Output the [X, Y] coordinate of the center of the cell containing the given text.  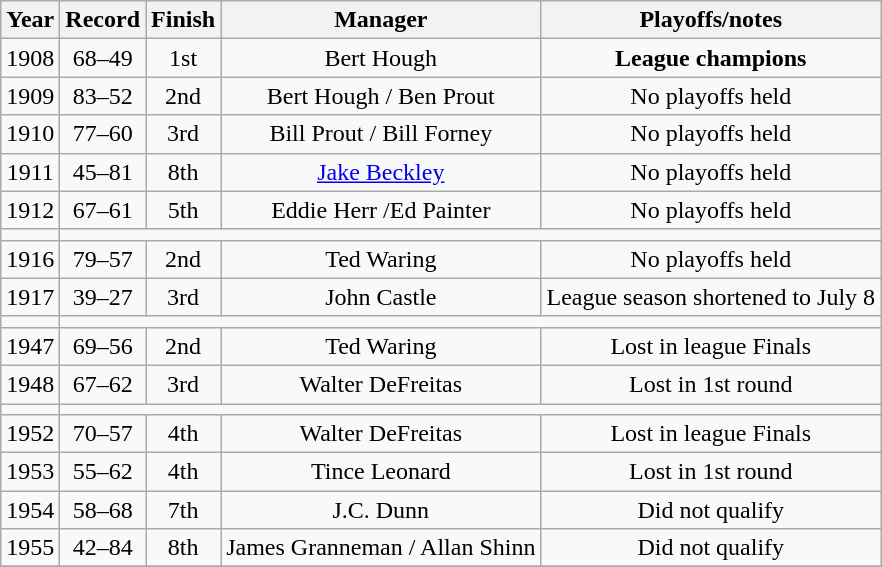
1952 [30, 434]
45–81 [103, 172]
68–49 [103, 58]
1953 [30, 472]
Bert Hough [381, 58]
83–52 [103, 96]
42–84 [103, 548]
69–56 [103, 346]
Jake Beckley [381, 172]
League season shortened to July 8 [711, 297]
7th [184, 510]
1909 [30, 96]
67–62 [103, 384]
Manager [381, 20]
70–57 [103, 434]
39–27 [103, 297]
67–61 [103, 210]
1916 [30, 259]
Bill Prout / Bill Forney [381, 134]
John Castle [381, 297]
1910 [30, 134]
1912 [30, 210]
League champions [711, 58]
1917 [30, 297]
1954 [30, 510]
Playoffs/notes [711, 20]
79–57 [103, 259]
55–62 [103, 472]
Tince Leonard [381, 472]
1947 [30, 346]
1908 [30, 58]
1955 [30, 548]
58–68 [103, 510]
1st [184, 58]
Record [103, 20]
1911 [30, 172]
J.C. Dunn [381, 510]
1948 [30, 384]
Year [30, 20]
Bert Hough / Ben Prout [381, 96]
Finish [184, 20]
77–60 [103, 134]
Eddie Herr /Ed Painter [381, 210]
James Granneman / Allan Shinn [381, 548]
5th [184, 210]
